Search for the cell housing the specified text and yield its (x, y) center coordinate. 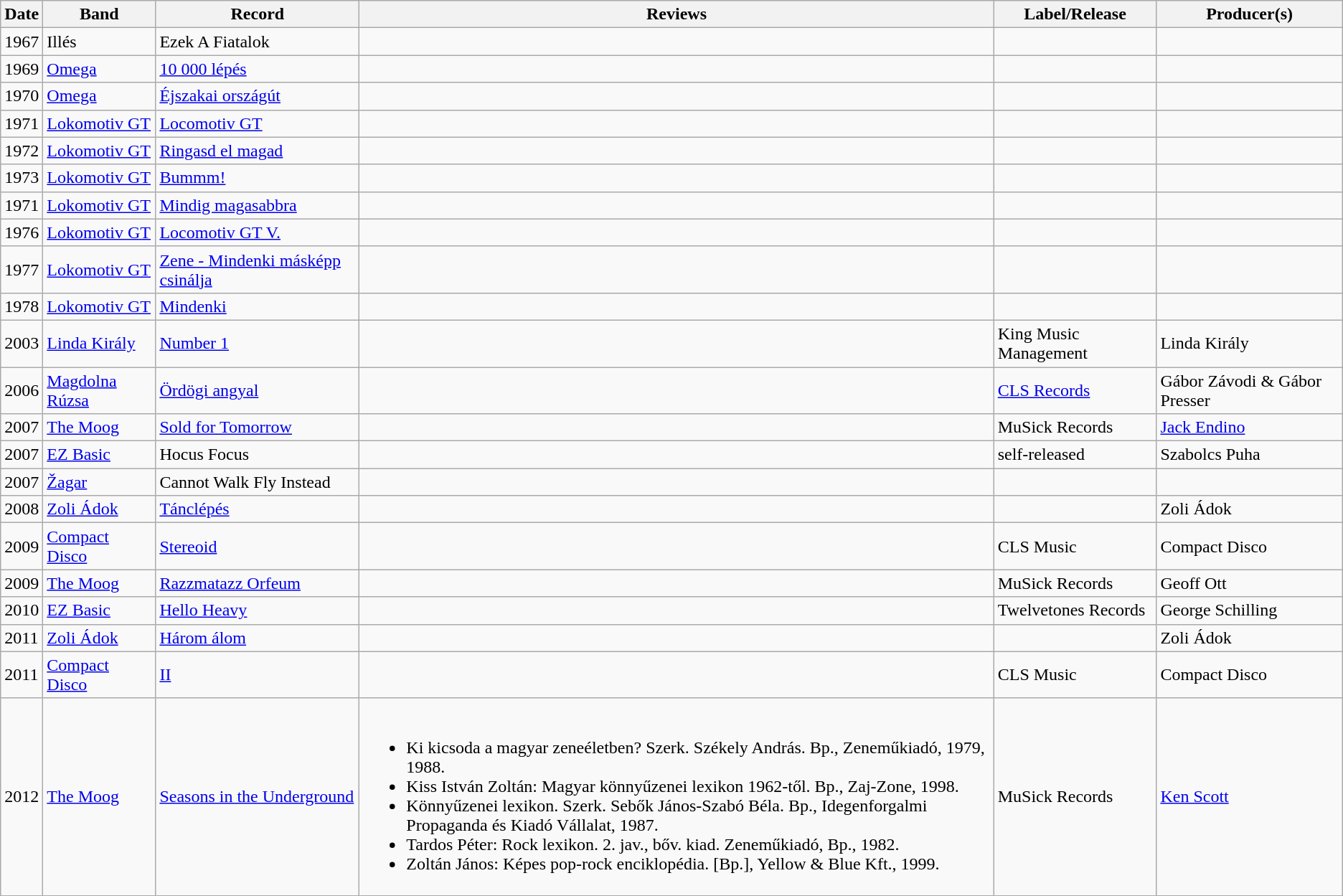
1978 (22, 306)
Mindenki (258, 306)
Producer(s) (1250, 14)
George Schilling (1250, 610)
Ken Scott (1250, 796)
Mindig magasabbra (258, 205)
Hello Heavy (258, 610)
Record (258, 14)
Ezek A Fiatalok (258, 42)
Bummm! (258, 178)
Seasons in the Underground (258, 796)
CLS Records (1075, 390)
2010 (22, 610)
Cannot Walk Fly Instead (258, 482)
Éjszakai országút (258, 96)
Locomotiv GT V. (258, 232)
Zene - Mindenki másképp csinálja (258, 270)
1973 (22, 178)
Magdolna Rúzsa (99, 390)
2012 (22, 796)
Hocus Focus (258, 455)
Žagar (99, 482)
10 000 lépés (258, 69)
2003 (22, 343)
Három álom (258, 638)
1977 (22, 270)
II (258, 674)
2006 (22, 390)
Gábor Závodi & Gábor Presser (1250, 390)
Razzmatazz Orfeum (258, 583)
Stereoid (258, 547)
1972 (22, 151)
Band (99, 14)
Date (22, 14)
Reviews (677, 14)
King Music Management (1075, 343)
Tánclépés (258, 509)
1976 (22, 232)
Illés (99, 42)
Jack Endino (1250, 428)
self-released (1075, 455)
Label/Release (1075, 14)
Ringasd el magad (258, 151)
Szabolcs Puha (1250, 455)
1970 (22, 96)
Sold for Tomorrow (258, 428)
Number 1 (258, 343)
Ördögi angyal (258, 390)
Twelvetones Records (1075, 610)
Locomotiv GT (258, 123)
2008 (22, 509)
Geoff Ott (1250, 583)
1969 (22, 69)
1967 (22, 42)
